Extract the (X, Y) coordinate from the center of the cell holding the provided text.  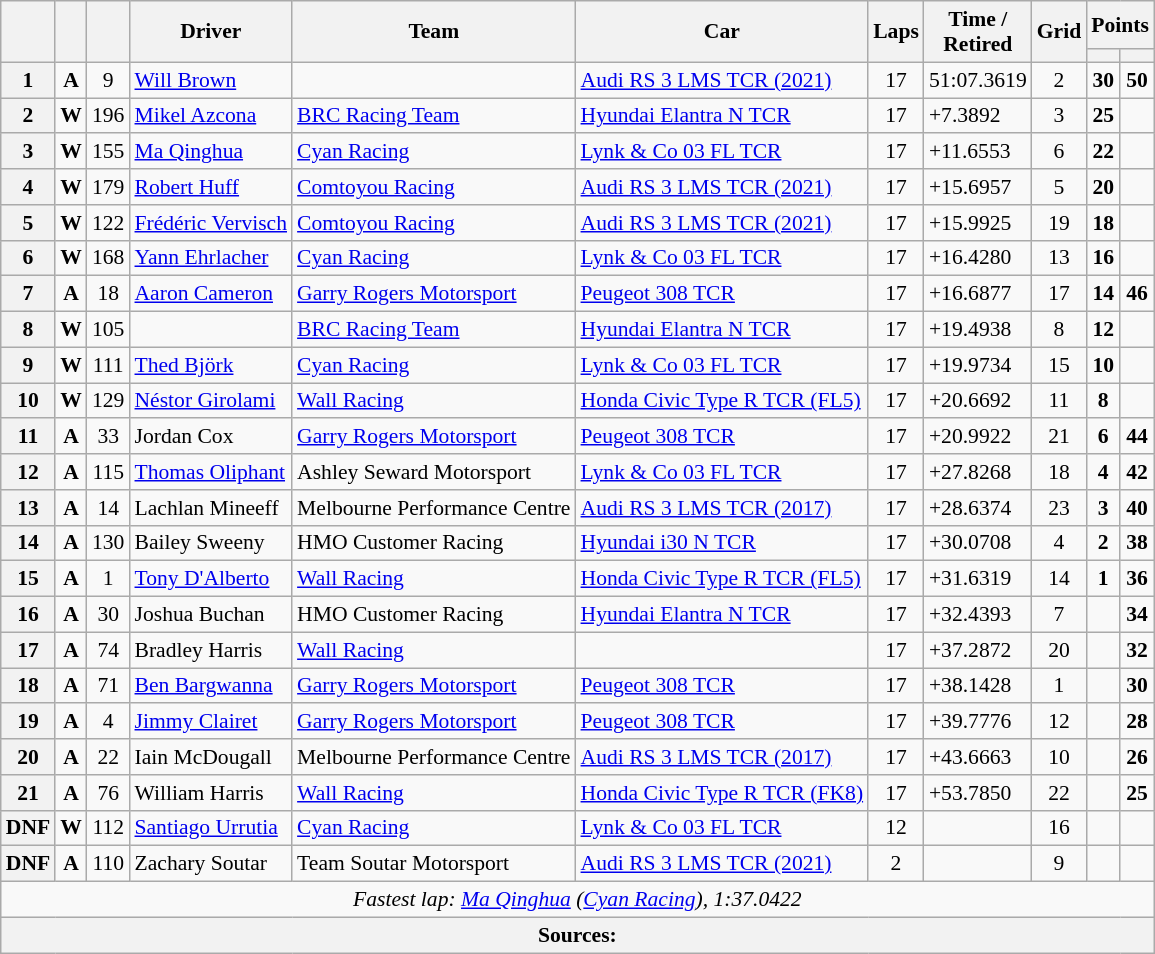
Frédéric Vervisch (210, 223)
+53.7850 (978, 793)
111 (108, 365)
Iain McDougall (210, 757)
Thed Björk (210, 365)
+27.8268 (978, 472)
+16.4280 (978, 258)
Ben Bargwanna (210, 686)
129 (108, 401)
+7.3892 (978, 116)
Bailey Sweeny (210, 543)
36 (1137, 579)
Car (722, 32)
Sources: (578, 935)
Santiago Urrutia (210, 828)
179 (108, 187)
74 (108, 650)
+19.4938 (978, 330)
William Harris (210, 793)
168 (108, 258)
Team (434, 32)
110 (108, 864)
+31.6319 (978, 579)
Yann Ehrlacher (210, 258)
28 (1137, 722)
Tony D'Alberto (210, 579)
51:07.3619 (978, 80)
+19.9734 (978, 365)
76 (108, 793)
26 (1137, 757)
33 (108, 437)
+15.9925 (978, 223)
Zachary Soutar (210, 864)
Driver (210, 32)
+32.4393 (978, 615)
+16.6877 (978, 294)
Laps (896, 32)
Joshua Buchan (210, 615)
Time /Retired (978, 32)
+20.6692 (978, 401)
+28.6374 (978, 508)
Honda Civic Type R TCR (FK8) (722, 793)
+15.6957 (978, 187)
Will Brown (210, 80)
Lachlan Mineeff (210, 508)
112 (108, 828)
196 (108, 116)
Mikel Azcona (210, 116)
Jordan Cox (210, 437)
50 (1137, 80)
Grid (1060, 32)
Hyundai i30 N TCR (722, 543)
Fastest lap: Ma Qinghua (Cyan Racing), 1:37.0422 (578, 900)
130 (108, 543)
Bradley Harris (210, 650)
Team Soutar Motorsport (434, 864)
Aaron Cameron (210, 294)
40 (1137, 508)
155 (108, 152)
105 (108, 330)
46 (1137, 294)
+38.1428 (978, 686)
Points (1120, 25)
+20.9922 (978, 437)
Jimmy Clairet (210, 722)
+37.2872 (978, 650)
Ashley Seward Motorsport (434, 472)
42 (1137, 472)
Néstor Girolami (210, 401)
Thomas Oliphant (210, 472)
115 (108, 472)
Ma Qinghua (210, 152)
38 (1137, 543)
34 (1137, 615)
32 (1137, 650)
+39.7776 (978, 722)
+30.0708 (978, 543)
44 (1137, 437)
Robert Huff (210, 187)
+11.6553 (978, 152)
+43.6663 (978, 757)
23 (1060, 508)
122 (108, 223)
71 (108, 686)
